Scan for the cell matching the given text and deliver its [x, y] coordinate at center. 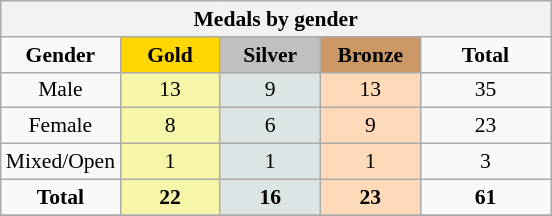
35 [485, 90]
3 [485, 162]
Silver [270, 55]
22 [170, 197]
Gold [170, 55]
6 [270, 126]
Male [60, 90]
61 [485, 197]
Gender [60, 55]
Medals by gender [276, 19]
8 [170, 126]
Bronze [370, 55]
Mixed/Open [60, 162]
Female [60, 126]
16 [270, 197]
